Locate the cell with the specified text and output its (x, y) center coordinate. 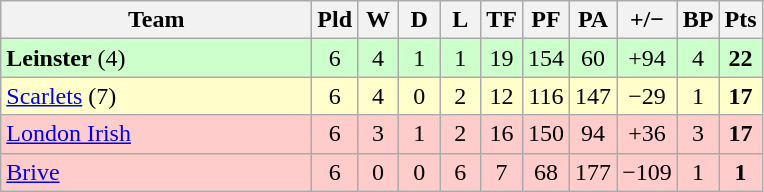
16 (502, 134)
London Irish (156, 134)
−29 (648, 96)
150 (546, 134)
L (460, 20)
22 (740, 58)
7 (502, 172)
147 (594, 96)
177 (594, 172)
Leinster (4) (156, 58)
+/− (648, 20)
PF (546, 20)
12 (502, 96)
D (420, 20)
68 (546, 172)
60 (594, 58)
154 (546, 58)
+94 (648, 58)
PA (594, 20)
116 (546, 96)
94 (594, 134)
TF (502, 20)
19 (502, 58)
Team (156, 20)
+36 (648, 134)
Pts (740, 20)
W (378, 20)
Scarlets (7) (156, 96)
Brive (156, 172)
Pld (335, 20)
−109 (648, 172)
BP (698, 20)
